Extract the [x, y] coordinate from the center of the cell holding the provided text.  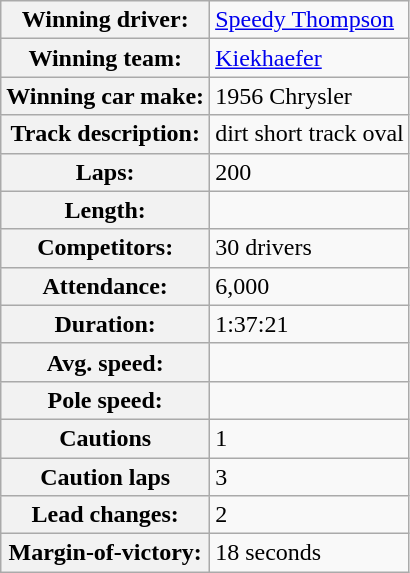
Laps: [106, 172]
3 [310, 477]
1 [310, 438]
Winning car make: [106, 96]
Avg. speed: [106, 362]
Winning team: [106, 58]
Competitors: [106, 248]
Speedy Thompson [310, 20]
Winning driver: [106, 20]
Attendance: [106, 286]
Pole speed: [106, 400]
Margin-of-victory: [106, 553]
Track description: [106, 134]
Kiekhaefer [310, 58]
dirt short track oval [310, 134]
Caution laps [106, 477]
18 seconds [310, 553]
1:37:21 [310, 324]
1956 Chrysler [310, 96]
2 [310, 515]
30 drivers [310, 248]
Cautions [106, 438]
Lead changes: [106, 515]
Duration: [106, 324]
6,000 [310, 286]
Length: [106, 210]
200 [310, 172]
